Find where the given text appears and provide that cell's center as [X, Y] coordinate. 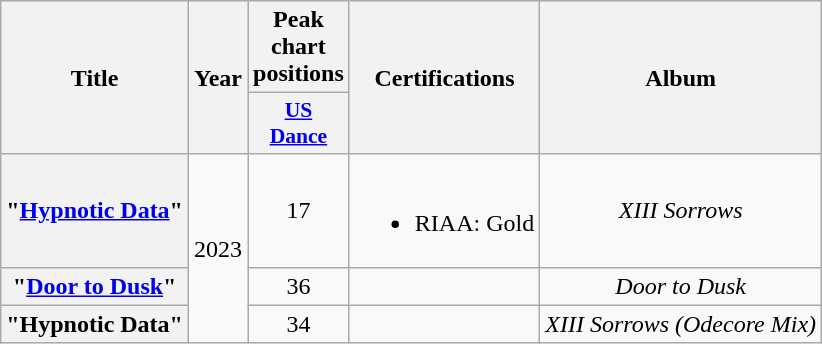
36 [299, 286]
Door to Dusk [681, 286]
Certifications [444, 78]
Title [95, 78]
17 [299, 210]
Year [218, 78]
Peak chart positions [299, 47]
Album [681, 78]
USDance [299, 124]
"Door to Dusk" [95, 286]
RIAA: Gold [444, 210]
2023 [218, 248]
34 [299, 324]
XIII Sorrows [681, 210]
XIII Sorrows (Odecore Mix) [681, 324]
